Search for the cell housing the specified text and yield its [x, y] center coordinate. 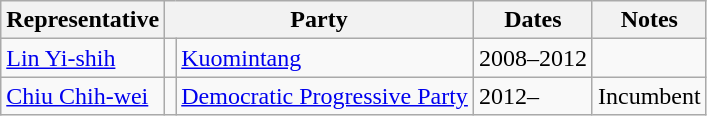
Kuomintang [325, 58]
Democratic Progressive Party [325, 96]
Representative [83, 20]
Party [320, 20]
Dates [532, 20]
Notes [649, 20]
Chiu Chih-wei [83, 96]
2008–2012 [532, 58]
Lin Yi-shih [83, 58]
2012– [532, 96]
Incumbent [649, 96]
